From the cell containing the given text, extract its center point as [x, y] coordinate. 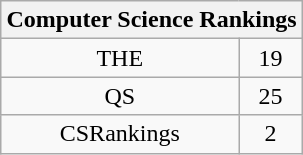
19 [271, 58]
25 [271, 96]
2 [271, 134]
QS [120, 96]
Computer Science Rankings [152, 20]
THE [120, 58]
CSRankings [120, 134]
